Output the [x, y] coordinate of the center of the cell containing the given text.  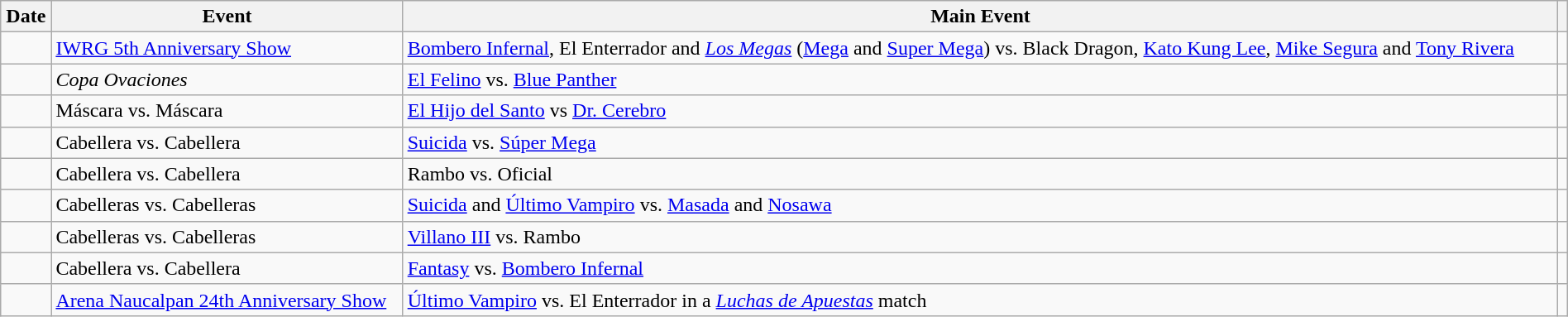
Copa Ovaciones [227, 79]
El Felino vs. Blue Panther [981, 79]
El Hijo del Santo vs Dr. Cerebro [981, 111]
Suicida and Último Vampiro vs. Masada and Nosawa [981, 205]
Villano III vs. Rambo [981, 237]
Event [227, 17]
Suicida vs. Súper Mega [981, 142]
Máscara vs. Máscara [227, 111]
Rambo vs. Oficial [981, 174]
Date [26, 17]
Arena Naucalpan 24th Anniversary Show [227, 300]
Fantasy vs. Bombero Infernal [981, 268]
Último Vampiro vs. El Enterrador in a Luchas de Apuestas match [981, 300]
Main Event [981, 17]
IWRG 5th Anniversary Show [227, 48]
Bombero Infernal, El Enterrador and Los Megas (Mega and Super Mega) vs. Black Dragon, Kato Kung Lee, Mike Segura and Tony Rivera [981, 48]
